Search for the cell housing the specified text and yield its (X, Y) center coordinate. 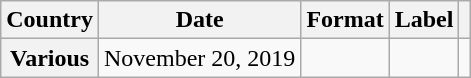
Country (50, 20)
Various (50, 58)
Label (424, 20)
Date (199, 20)
Format (345, 20)
November 20, 2019 (199, 58)
